Search for the cell housing the specified text and yield its (x, y) center coordinate. 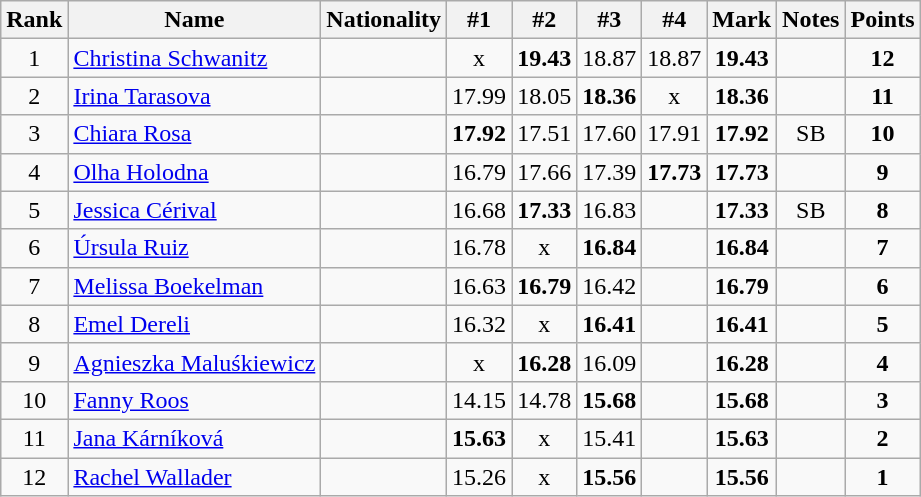
Name (194, 20)
Irina Tarasova (194, 96)
17.91 (674, 134)
17.60 (610, 134)
Emel Dereli (194, 324)
Jana Kárníková (194, 438)
Nationality (384, 20)
Notes (811, 20)
14.78 (544, 400)
17.39 (610, 172)
Christina Schwanitz (194, 58)
Olha Holodna (194, 172)
Mark (742, 20)
16.32 (480, 324)
16.83 (610, 210)
Rachel Wallader (194, 477)
Fanny Roos (194, 400)
16.42 (610, 286)
#2 (544, 20)
Úrsula Ruiz (194, 248)
Points (882, 20)
17.66 (544, 172)
17.51 (544, 134)
17.99 (480, 96)
Chiara Rosa (194, 134)
#3 (610, 20)
14.15 (480, 400)
#4 (674, 20)
Agnieszka Maluśkiewicz (194, 362)
16.68 (480, 210)
16.09 (610, 362)
Jessica Cérival (194, 210)
Melissa Boekelman (194, 286)
#1 (480, 20)
16.63 (480, 286)
Rank (34, 20)
15.41 (610, 438)
16.78 (480, 248)
18.05 (544, 96)
15.26 (480, 477)
